Determine the [x, y] coordinate at the center of the cell enclosing the given text.  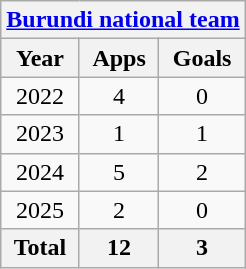
2025 [40, 210]
2022 [40, 96]
2023 [40, 134]
2024 [40, 172]
Burundi national team [123, 20]
Goals [202, 58]
Year [40, 58]
Apps [119, 58]
12 [119, 248]
3 [202, 248]
4 [119, 96]
5 [119, 172]
Total [40, 248]
